Identify which cell holds the provided text, then report its [x, y] central coordinate. 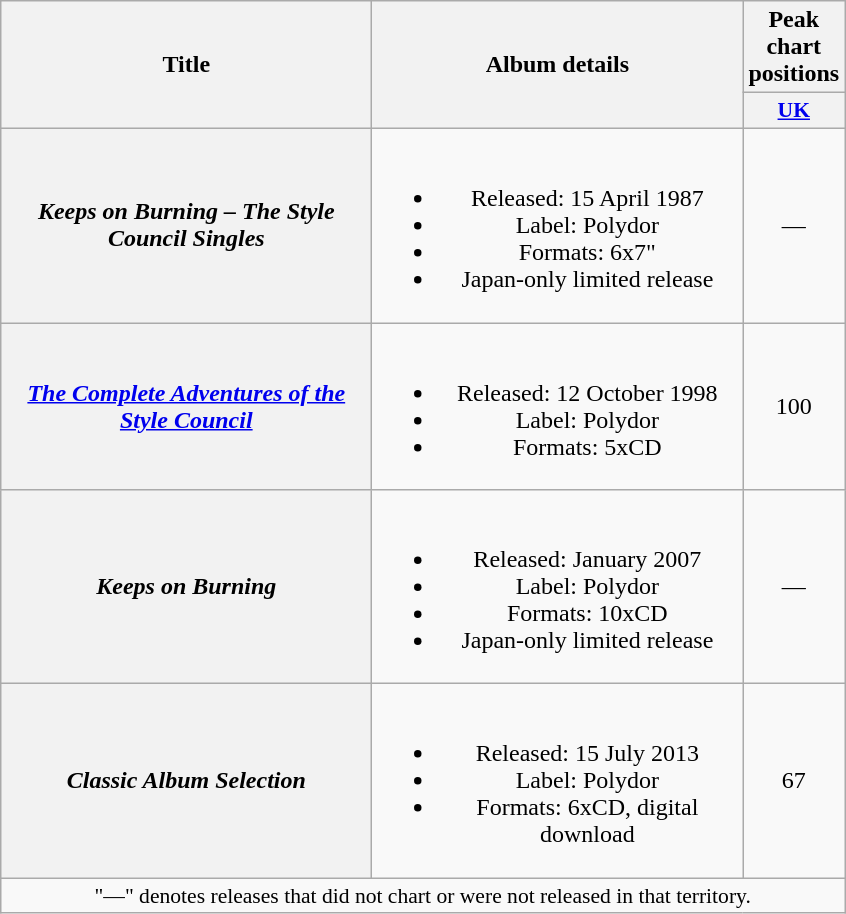
UK [794, 111]
Released: 15 July 2013Label: PolydorFormats: 6xCD, digital download [558, 781]
"—" denotes releases that did not chart or were not released in that territory. [423, 896]
Released: January 2007Label: PolydorFormats: 10xCDJapan-only limited release [558, 587]
Peak chart positions [794, 47]
Released: 12 October 1998Label: PolydorFormats: 5xCD [558, 406]
Keeps on Burning – The Style Council Singles [186, 225]
Classic Album Selection [186, 781]
Keeps on Burning [186, 587]
Title [186, 65]
Album details [558, 65]
The Complete Adventures of the Style Council [186, 406]
67 [794, 781]
Released: 15 April 1987Label: PolydorFormats: 6x7"Japan-only limited release [558, 225]
100 [794, 406]
